Locate the cell with the specified text and output its (X, Y) center coordinate. 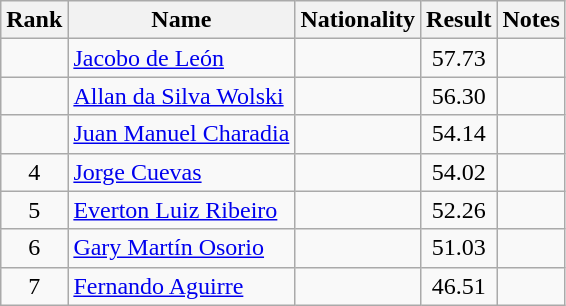
Nationality (358, 20)
Allan da Silva Wolski (182, 96)
6 (34, 248)
Jacobo de León (182, 58)
56.30 (459, 96)
46.51 (459, 286)
52.26 (459, 210)
54.14 (459, 134)
57.73 (459, 58)
Fernando Aguirre (182, 286)
Jorge Cuevas (182, 172)
Everton Luiz Ribeiro (182, 210)
Juan Manuel Charadia (182, 134)
Name (182, 20)
Result (459, 20)
5 (34, 210)
51.03 (459, 248)
Notes (531, 20)
4 (34, 172)
Rank (34, 20)
7 (34, 286)
54.02 (459, 172)
Gary Martín Osorio (182, 248)
